Return (X, Y) of the center of cell containing provided text 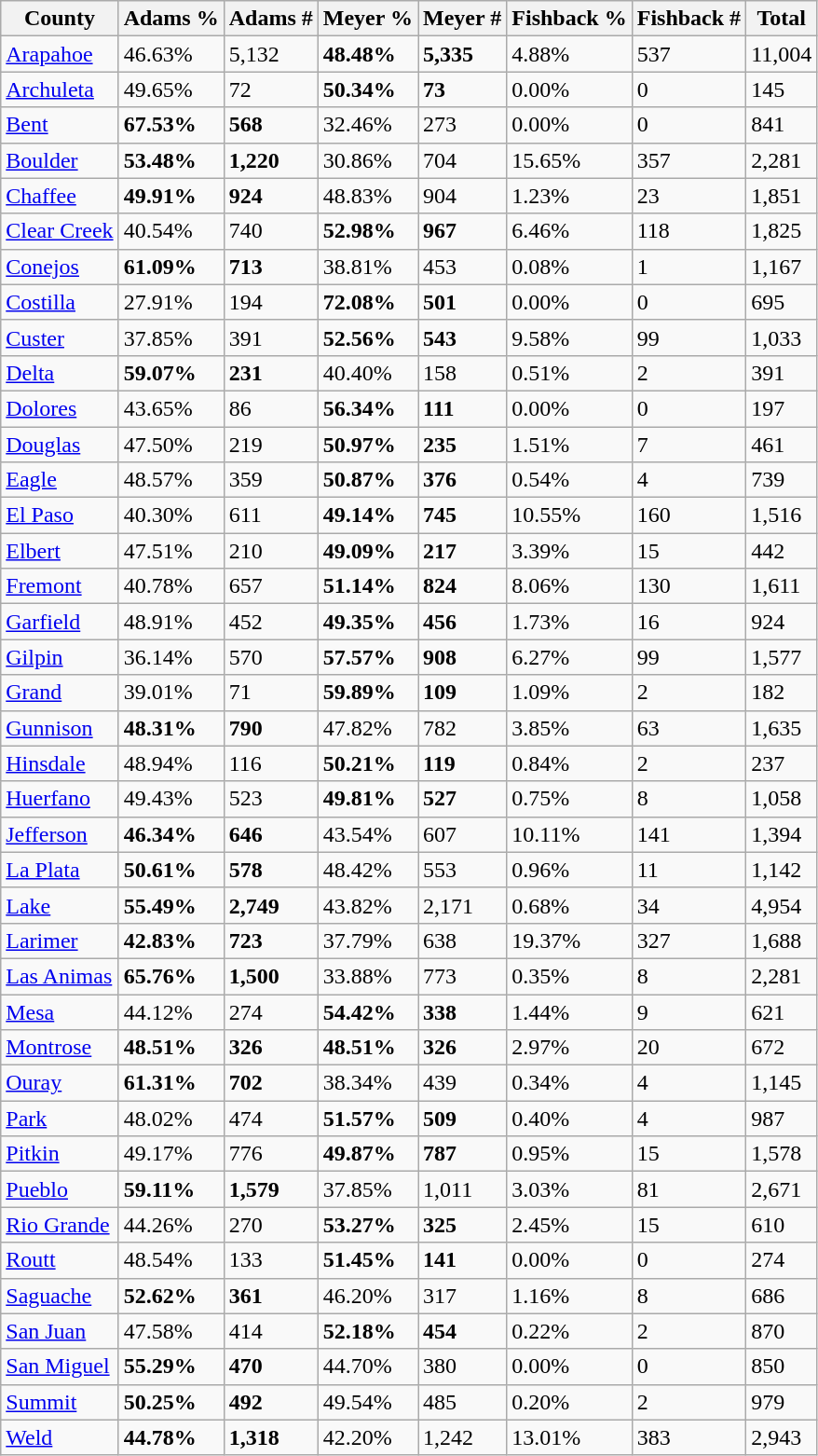
Archuleta (60, 89)
870 (782, 1331)
1.09% (569, 693)
6.27% (569, 657)
54.42% (367, 1011)
452 (270, 622)
610 (782, 1225)
2.97% (569, 1048)
48.02% (171, 1119)
47.58% (171, 1331)
53.27% (367, 1225)
Douglas (60, 445)
44.26% (171, 1225)
1,611 (782, 586)
30.86% (367, 160)
33.88% (367, 976)
46.34% (171, 834)
Fishback % (569, 19)
357 (688, 160)
42.83% (171, 941)
Costilla (60, 302)
359 (270, 480)
231 (270, 373)
111 (462, 408)
1 (688, 267)
Conejos (60, 267)
86 (270, 408)
Larimer (60, 941)
50.21% (367, 763)
Gunnison (60, 728)
Pitkin (60, 1154)
Dolores (60, 408)
32.46% (367, 125)
El Paso (60, 515)
979 (782, 1402)
380 (462, 1367)
49.09% (367, 551)
611 (270, 515)
34 (688, 905)
72 (270, 89)
61.09% (171, 267)
1,011 (462, 1189)
San Juan (60, 1331)
52.98% (367, 231)
0.20% (569, 1402)
1,145 (782, 1083)
118 (688, 231)
485 (462, 1402)
48.31% (171, 728)
116 (270, 763)
1,394 (782, 834)
338 (462, 1011)
San Miguel (60, 1367)
543 (462, 337)
53.48% (171, 160)
4.88% (569, 54)
273 (462, 125)
Fremont (60, 586)
9.58% (569, 337)
578 (270, 870)
81 (688, 1189)
537 (688, 54)
52.18% (367, 1331)
50.87% (367, 480)
461 (782, 445)
10.11% (569, 834)
702 (270, 1083)
Chaffee (60, 196)
7 (688, 445)
1,500 (270, 976)
47.82% (367, 728)
270 (270, 1225)
787 (462, 1154)
453 (462, 267)
1,851 (782, 196)
County (60, 19)
568 (270, 125)
704 (462, 160)
235 (462, 445)
492 (270, 1402)
Mesa (60, 1011)
Total (782, 19)
65.76% (171, 976)
1,516 (782, 515)
739 (782, 480)
713 (270, 267)
43.54% (367, 834)
51.14% (367, 586)
56.34% (367, 408)
Delta (60, 373)
Montrose (60, 1048)
Ouray (60, 1083)
0.96% (569, 870)
776 (270, 1154)
5,335 (462, 54)
1,578 (782, 1154)
723 (270, 941)
119 (462, 763)
474 (270, 1119)
43.82% (367, 905)
50.61% (171, 870)
49.35% (367, 622)
40.30% (171, 515)
0.84% (569, 763)
1,318 (270, 1437)
376 (462, 480)
745 (462, 515)
3.39% (569, 551)
50.97% (367, 445)
67.53% (171, 125)
686 (782, 1296)
197 (782, 408)
456 (462, 622)
3.85% (569, 728)
Rio Grande (60, 1225)
0.22% (569, 1331)
790 (270, 728)
824 (462, 586)
49.17% (171, 1154)
13.01% (569, 1437)
607 (462, 834)
967 (462, 231)
509 (462, 1119)
383 (688, 1437)
48.91% (171, 622)
325 (462, 1225)
51.45% (367, 1260)
Routt (60, 1260)
Adams % (171, 19)
16 (688, 622)
740 (270, 231)
50.34% (367, 89)
553 (462, 870)
49.14% (367, 515)
672 (782, 1048)
44.70% (367, 1367)
2.45% (569, 1225)
0.35% (569, 976)
49.65% (171, 89)
6.46% (569, 231)
145 (782, 89)
48.48% (367, 54)
52.62% (171, 1296)
0.75% (569, 799)
130 (688, 586)
1,825 (782, 231)
695 (782, 302)
52.56% (367, 337)
Bent (60, 125)
50.25% (171, 1402)
850 (782, 1367)
Adams # (270, 19)
39.01% (171, 693)
621 (782, 1011)
527 (462, 799)
638 (462, 941)
908 (462, 657)
3.03% (569, 1189)
Clear Creek (60, 231)
1,167 (782, 267)
63 (688, 728)
11 (688, 870)
44.12% (171, 1011)
1,577 (782, 657)
523 (270, 799)
1.16% (569, 1296)
59.07% (171, 373)
40.40% (367, 373)
470 (270, 1367)
Garfield (60, 622)
182 (782, 693)
361 (270, 1296)
27.91% (171, 302)
73 (462, 89)
38.81% (367, 267)
210 (270, 551)
48.54% (171, 1260)
501 (462, 302)
46.20% (367, 1296)
8.06% (569, 586)
38.34% (367, 1083)
40.54% (171, 231)
570 (270, 657)
48.94% (171, 763)
0.08% (569, 267)
Hinsdale (60, 763)
37.79% (367, 941)
194 (270, 302)
237 (782, 763)
20 (688, 1048)
48.57% (171, 480)
Saguache (60, 1296)
46.63% (171, 54)
1.44% (569, 1011)
48.42% (367, 870)
55.29% (171, 1367)
109 (462, 693)
0.68% (569, 905)
1,142 (782, 870)
1.23% (569, 196)
49.54% (367, 1402)
Arapahoe (60, 54)
Boulder (60, 160)
2,671 (782, 1189)
217 (462, 551)
15.65% (569, 160)
42.20% (367, 1437)
9 (688, 1011)
19.37% (569, 941)
414 (270, 1331)
1,688 (782, 941)
904 (462, 196)
Eagle (60, 480)
Weld (60, 1437)
Meyer % (367, 19)
646 (270, 834)
55.49% (171, 905)
59.89% (367, 693)
59.11% (171, 1189)
Elbert (60, 551)
47.51% (171, 551)
987 (782, 1119)
1.51% (569, 445)
Summit (60, 1402)
1,635 (782, 728)
133 (270, 1260)
454 (462, 1331)
71 (270, 693)
841 (782, 125)
1,220 (270, 160)
57.57% (367, 657)
0.34% (569, 1083)
Las Animas (60, 976)
657 (270, 586)
2,943 (782, 1437)
51.57% (367, 1119)
Lake (60, 905)
49.91% (171, 196)
782 (462, 728)
773 (462, 976)
Pueblo (60, 1189)
1.73% (569, 622)
2,171 (462, 905)
43.65% (171, 408)
158 (462, 373)
49.81% (367, 799)
72.08% (367, 302)
1,033 (782, 337)
Fishback # (688, 19)
23 (688, 196)
Jefferson (60, 834)
Park (60, 1119)
11,004 (782, 54)
442 (782, 551)
Grand (60, 693)
61.31% (171, 1083)
47.50% (171, 445)
160 (688, 515)
49.87% (367, 1154)
La Plata (60, 870)
0.51% (569, 373)
44.78% (171, 1437)
439 (462, 1083)
219 (270, 445)
2,749 (270, 905)
5,132 (270, 54)
0.40% (569, 1119)
48.83% (367, 196)
10.55% (569, 515)
36.14% (171, 657)
4,954 (782, 905)
Custer (60, 337)
1,579 (270, 1189)
Huerfano (60, 799)
0.95% (569, 1154)
327 (688, 941)
40.78% (171, 586)
1,058 (782, 799)
1,242 (462, 1437)
49.43% (171, 799)
0.54% (569, 480)
Meyer # (462, 19)
Gilpin (60, 657)
317 (462, 1296)
